Detect which cell encompasses the target text, then output its (x, y) center coordinate. 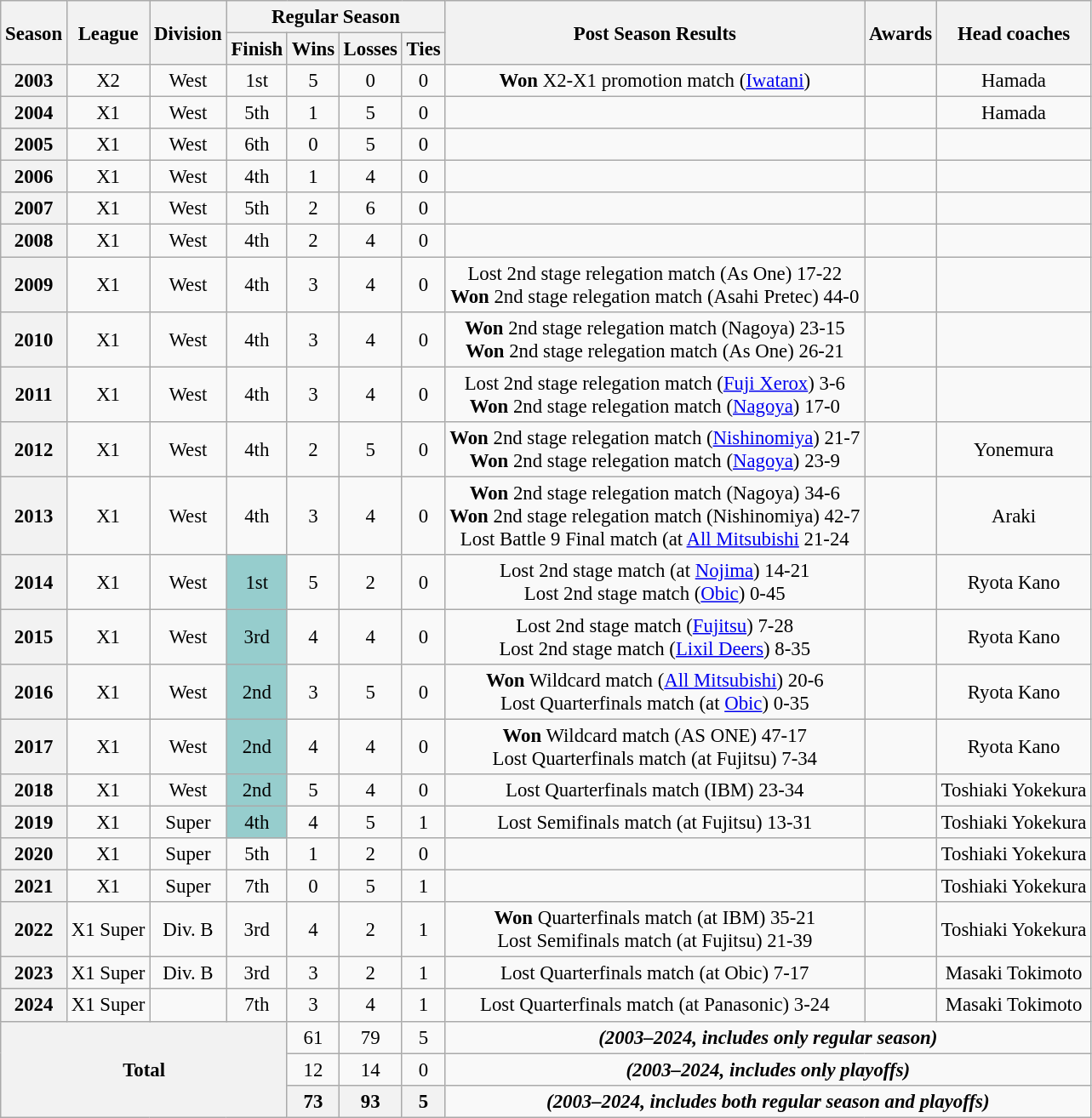
2015 (34, 636)
2014 (34, 582)
2008 (34, 241)
93 (370, 1101)
Won Wildcard match (All Mitsubishi) 20-6 Lost Quarterfinals match (at Obic) 0-35 (655, 693)
12 (313, 1070)
2021 (34, 887)
(2003–2024, includes both regular season and playoffs) (768, 1101)
2003 (34, 81)
League (107, 32)
Finish (257, 49)
2010 (34, 339)
Total (145, 1069)
Won X2-X1 promotion match (Iwatani) (655, 81)
Lost 2nd stage relegation match (Fuji Xerox) 3-6Won 2nd stage relegation match (Nagoya) 17-0 (655, 395)
Won 2nd stage relegation match (Nagoya) 34-6Won 2nd stage relegation match (Nishinomiya) 42-7Lost Battle 9 Final match (at All Mitsubishi 21-24 (655, 516)
79 (370, 1037)
Ties (424, 49)
2011 (34, 395)
Head coaches (1013, 32)
2009 (34, 284)
(2003–2024, includes only playoffs) (768, 1070)
2019 (34, 823)
Division (188, 32)
Yonemura (1013, 449)
2007 (34, 208)
Won 2nd stage relegation match (Nagoya) 23-15Won 2nd stage relegation match (As One) 26-21 (655, 339)
2004 (34, 113)
6 (370, 208)
Lost Semifinals match (at Fujitsu) 13-31 (655, 823)
2020 (34, 854)
61 (313, 1037)
2018 (34, 790)
14 (370, 1070)
Lost 2nd stage relegation match (As One) 17-22Won 2nd stage relegation match (Asahi Pretec) 44-0 (655, 284)
Post Season Results (655, 32)
2005 (34, 145)
2016 (34, 693)
Lost Quarterfinals match (at Panasonic) 3-24 (655, 1006)
2024 (34, 1006)
Wins (313, 49)
Losses (370, 49)
Araki (1013, 516)
73 (313, 1101)
Lost Quarterfinals match (at Obic) 7-17 (655, 973)
2022 (34, 929)
(2003–2024, includes only regular season) (768, 1037)
Won 2nd stage relegation match (Nishinomiya) 21-7Won 2nd stage relegation match (Nagoya) 23-9 (655, 449)
2012 (34, 449)
2013 (34, 516)
Won Wildcard match (AS ONE) 47-17Lost Quarterfinals match (at Fujitsu) 7-34 (655, 747)
Awards (900, 32)
Regular Season (335, 17)
Lost Quarterfinals match (IBM) 23-34 (655, 790)
Lost 2nd stage match (Fujitsu) 7-28Lost 2nd stage match (Lixil Deers) 8-35 (655, 636)
2023 (34, 973)
2017 (34, 747)
Won Quarterfinals match (at IBM) 35-21Lost Semifinals match (at Fujitsu) 21-39 (655, 929)
Season (34, 32)
Lost 2nd stage match (at Nojima) 14-21Lost 2nd stage match (Obic) 0-45 (655, 582)
2006 (34, 177)
6th (257, 145)
X2 (107, 81)
